From the cell containing the given text, extract its center point as (X, Y) coordinate. 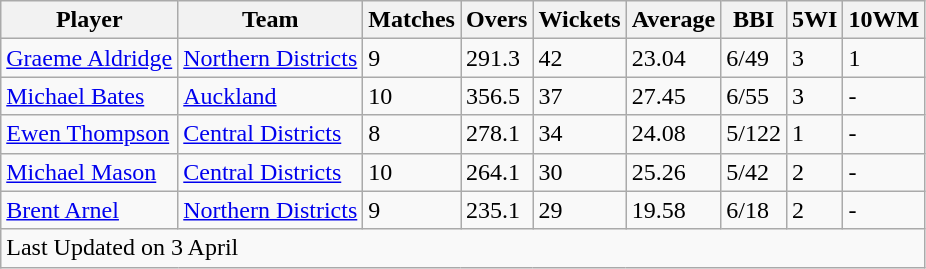
24.08 (674, 134)
BBI (754, 20)
5WI (814, 20)
42 (580, 58)
Last Updated on 3 April (463, 248)
6/49 (754, 58)
Player (90, 20)
27.45 (674, 96)
34 (580, 134)
Michael Mason (90, 172)
Auckland (270, 96)
Wickets (580, 20)
8 (412, 134)
235.1 (496, 210)
Ewen Thompson (90, 134)
5/42 (754, 172)
278.1 (496, 134)
Graeme Aldridge (90, 58)
291.3 (496, 58)
Average (674, 20)
6/55 (754, 96)
23.04 (674, 58)
264.1 (496, 172)
10WM (884, 20)
37 (580, 96)
Michael Bates (90, 96)
Overs (496, 20)
30 (580, 172)
5/122 (754, 134)
6/18 (754, 210)
29 (580, 210)
19.58 (674, 210)
Brent Arnel (90, 210)
25.26 (674, 172)
Matches (412, 20)
356.5 (496, 96)
Team (270, 20)
